Return the [x, y] coordinate for the center point of the cell that contains the specified text.  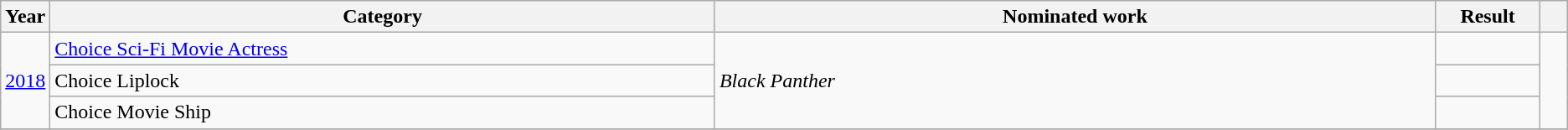
Category [383, 17]
Black Panther [1075, 81]
Year [25, 17]
Nominated work [1075, 17]
2018 [25, 81]
Choice Movie Ship [383, 112]
Choice Liplock [383, 81]
Result [1488, 17]
Choice Sci-Fi Movie Actress [383, 49]
